Return the [X, Y] coordinate for the center point of the cell that contains the specified text.  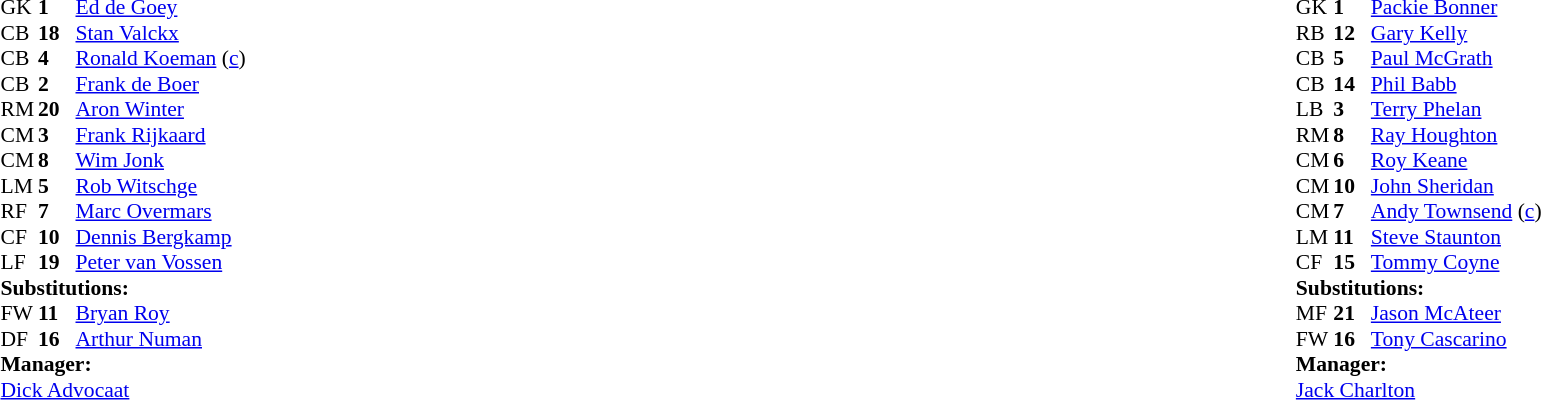
Wim Jonk [161, 161]
18 [57, 33]
20 [57, 109]
15 [1352, 263]
RB [1315, 33]
Manager: [122, 365]
Aron Winter [161, 109]
Peter van Vossen [161, 263]
Bryan Roy [161, 313]
MF [1315, 313]
4 [57, 59]
12 [1352, 33]
Ronald Koeman (c) [161, 59]
Dennis Bergkamp [161, 237]
Marc Overmars [161, 211]
Frank Rijkaard [161, 135]
Stan Valckx [161, 33]
LB [1315, 109]
Rob Witschge [161, 186]
RF [19, 211]
14 [1352, 84]
LF [19, 263]
Arthur Numan [161, 339]
6 [1352, 161]
19 [57, 263]
21 [1352, 313]
Frank de Boer [161, 84]
Substitutions: [122, 288]
2 [57, 84]
DF [19, 339]
